For the text-containing cell, return its midpoint in [X, Y] coordinate format. 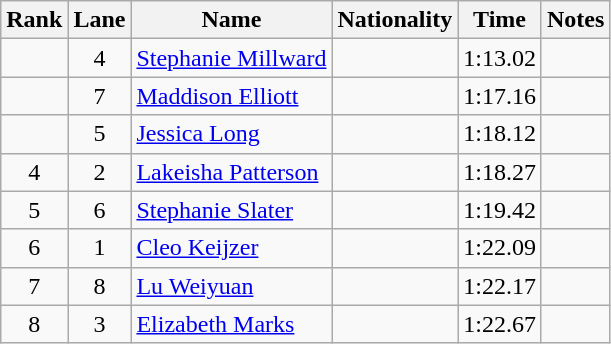
Notes [575, 20]
Lakeisha Patterson [232, 172]
Stephanie Slater [232, 210]
3 [100, 324]
1:18.12 [500, 134]
Elizabeth Marks [232, 324]
Maddison Elliott [232, 96]
Cleo Keijzer [232, 248]
1:22.09 [500, 248]
Lu Weiyuan [232, 286]
Time [500, 20]
Lane [100, 20]
1:19.42 [500, 210]
1:22.17 [500, 286]
Stephanie Millward [232, 58]
1:22.67 [500, 324]
Jessica Long [232, 134]
Rank [34, 20]
1 [100, 248]
Name [232, 20]
1:17.16 [500, 96]
2 [100, 172]
Nationality [395, 20]
1:18.27 [500, 172]
1:13.02 [500, 58]
